Detect which cell encompasses the target text, then output its [X, Y] center coordinate. 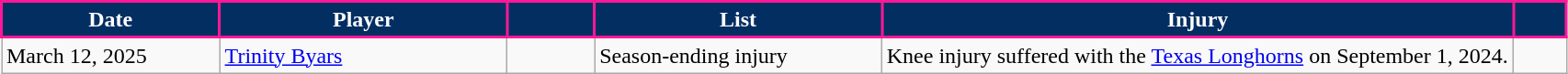
Player [364, 20]
March 12, 2025 [111, 55]
Knee injury suffered with the Texas Longhorns on September 1, 2024. [1198, 55]
Season-ending injury [739, 55]
List [739, 20]
Date [111, 20]
Trinity Byars [364, 55]
Injury [1198, 20]
